For the text-containing cell, return its midpoint in (X, Y) coordinate format. 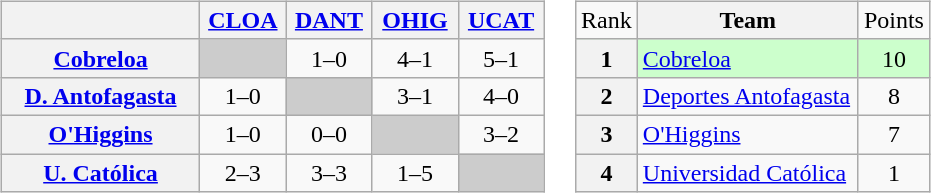
DANT (329, 20)
4–0 (501, 96)
7 (894, 134)
Universidad Católica (748, 173)
OHIG (415, 20)
Rank (607, 20)
3–1 (415, 96)
0–0 (329, 134)
3–2 (501, 134)
CLOA (243, 20)
UCAT (501, 20)
2–3 (243, 173)
3 (607, 134)
4–1 (415, 58)
Team (748, 20)
D. Antofagasta (100, 96)
5–1 (501, 58)
Points (894, 20)
1–5 (415, 173)
3–3 (329, 173)
4 (607, 173)
U. Católica (100, 173)
2 (607, 96)
8 (894, 96)
10 (894, 58)
Deportes Antofagasta (748, 96)
